Extract the [X, Y] coordinate from the center of the cell holding the provided text.  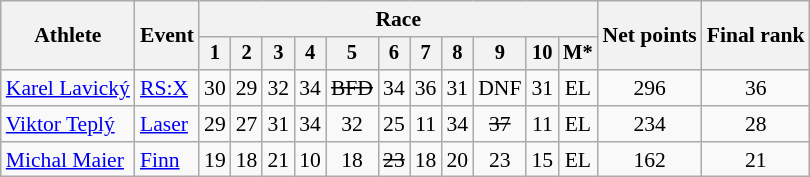
Final rank [756, 36]
2 [247, 54]
296 [650, 88]
30 [215, 88]
Net points [650, 36]
5 [352, 54]
Viktor Teplý [68, 124]
Athlete [68, 36]
Karel Lavický [68, 88]
37 [500, 124]
Race [398, 19]
9 [500, 54]
BFD [352, 88]
28 [756, 124]
25 [394, 124]
M* [578, 54]
3 [278, 54]
8 [457, 54]
RS:X [167, 88]
Event [167, 36]
234 [650, 124]
4 [310, 54]
7 [426, 54]
DNF [500, 88]
Laser [167, 124]
6 [394, 54]
1 [215, 54]
10 [542, 54]
27 [247, 124]
